For the text-containing cell, return its midpoint in (x, y) coordinate format. 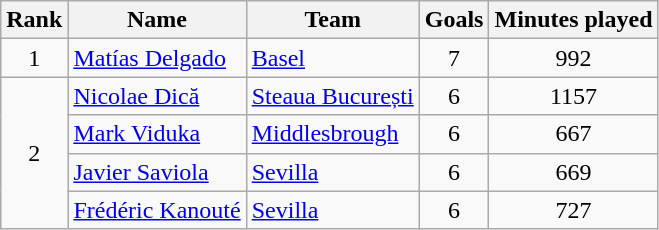
Javier Saviola (157, 172)
Name (157, 20)
1157 (574, 96)
667 (574, 134)
992 (574, 58)
7 (454, 58)
2 (34, 153)
727 (574, 210)
Team (332, 20)
Frédéric Kanouté (157, 210)
Goals (454, 20)
1 (34, 58)
Rank (34, 20)
Steaua București (332, 96)
Middlesbrough (332, 134)
Nicolae Dică (157, 96)
Mark Viduka (157, 134)
Minutes played (574, 20)
669 (574, 172)
Matías Delgado (157, 58)
Basel (332, 58)
